Extract the [X, Y] coordinate from the center of the cell holding the provided text.  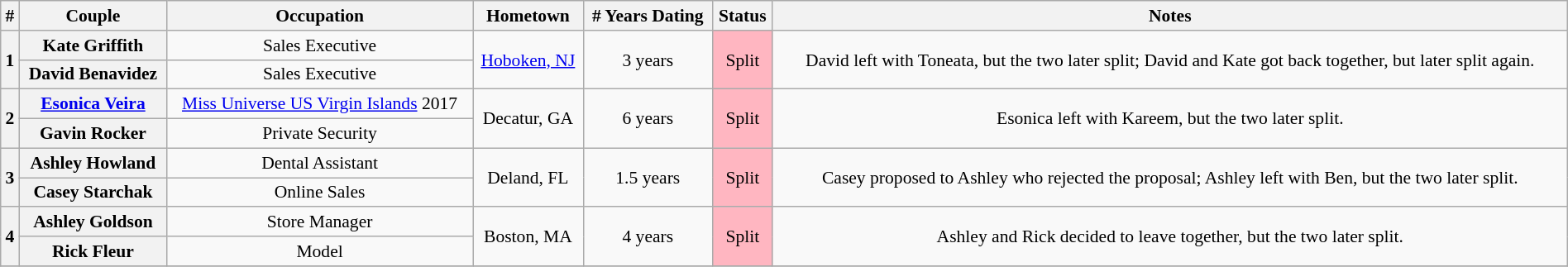
David left with Toneata, but the two later split; David and Kate got back together, but later split again. [1169, 60]
Dental Assistant [320, 163]
Private Security [320, 134]
Ashley and Rick decided to leave together, but the two later split. [1169, 236]
Status [743, 16]
Deland, FL [528, 177]
Online Sales [320, 193]
Couple [93, 16]
# [10, 16]
2 [10, 119]
Rick Fleur [93, 251]
3 [10, 177]
Esonica Veira [93, 104]
Casey proposed to Ashley who rejected the proposal; Ashley left with Ben, but the two later split. [1169, 177]
Casey Starchak [93, 193]
Esonica left with Kareem, but the two later split. [1169, 119]
Ashley Goldson [93, 222]
Ashley Howland [93, 163]
6 years [648, 119]
1.5 years [648, 177]
1 [10, 60]
Notes [1169, 16]
4 years [648, 236]
Miss Universe US Virgin Islands 2017 [320, 104]
Decatur, GA [528, 119]
Model [320, 251]
Occupation [320, 16]
3 years [648, 60]
Hometown [528, 16]
Hoboken, NJ [528, 60]
Store Manager [320, 222]
Kate Griffith [93, 45]
Boston, MA [528, 236]
Gavin Rocker [93, 134]
David Benavidez [93, 74]
# Years Dating [648, 16]
4 [10, 236]
